From the cell containing the given text, extract its center point as (x, y) coordinate. 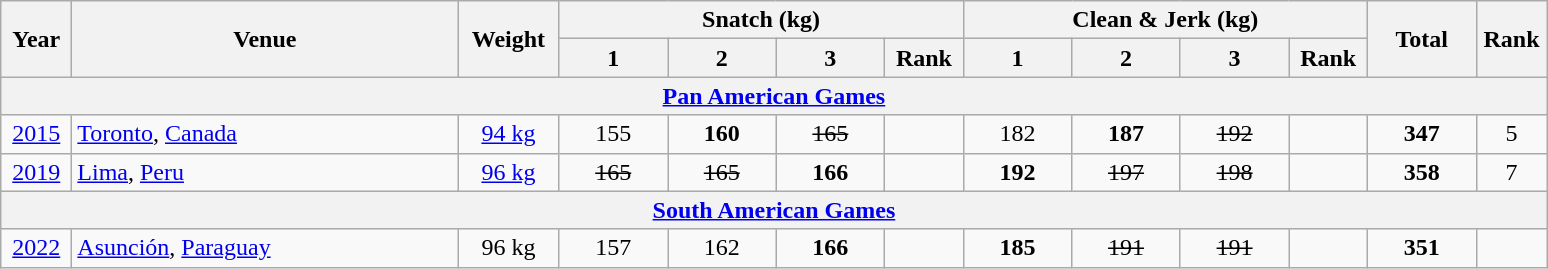
351 (1422, 248)
197 (1126, 172)
Asunción, Paraguay (265, 248)
157 (614, 248)
2022 (36, 248)
160 (722, 134)
155 (614, 134)
7 (1512, 172)
94 kg (508, 134)
Year (36, 39)
358 (1422, 172)
187 (1126, 134)
Lima, Peru (265, 172)
South American Games (774, 210)
Clean & Jerk (kg) (1165, 20)
162 (722, 248)
2015 (36, 134)
185 (1018, 248)
Snatch (kg) (761, 20)
347 (1422, 134)
182 (1018, 134)
2019 (36, 172)
Toronto, Canada (265, 134)
5 (1512, 134)
198 (1234, 172)
Weight (508, 39)
Total (1422, 39)
Venue (265, 39)
Pan American Games (774, 96)
